Locate the cell with the specified text and output its (X, Y) center coordinate. 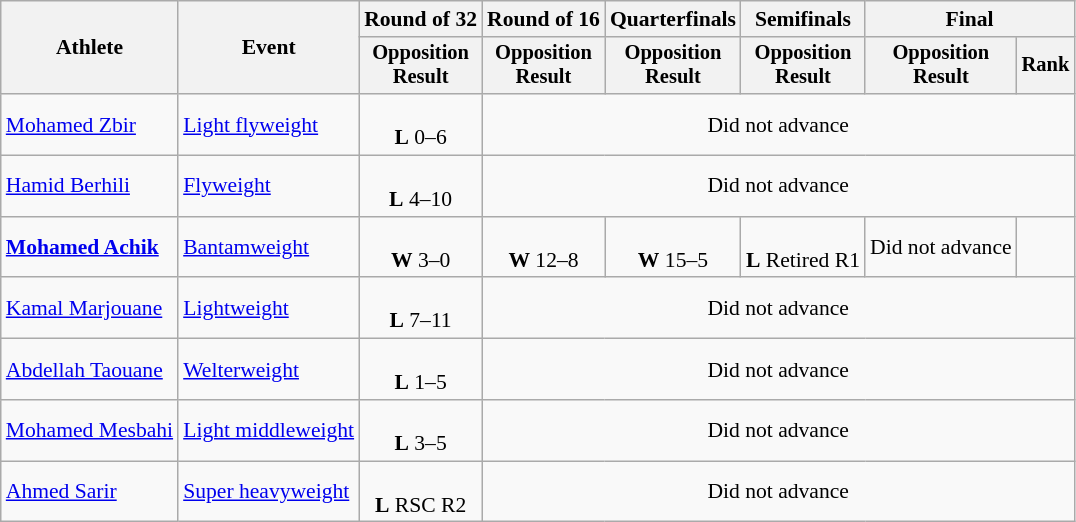
L Retired R1 (803, 248)
W 15–5 (673, 248)
Event (268, 48)
W 12–8 (544, 248)
Ahmed Sarir (90, 492)
Welterweight (268, 370)
L 4–10 (420, 186)
Mohamed Achik (90, 248)
Super heavyweight (268, 492)
Final (970, 19)
L 1–5 (420, 370)
Abdellah Taouane (90, 370)
Hamid Berhili (90, 186)
Mohamed Zbir (90, 124)
Round of 32 (420, 19)
Flyweight (268, 186)
L 7–11 (420, 308)
W 3–0 (420, 248)
Round of 16 (544, 19)
Quarterfinals (673, 19)
Bantamweight (268, 248)
Athlete (90, 48)
Lightweight (268, 308)
Semifinals (803, 19)
L 3–5 (420, 430)
L RSC R2 (420, 492)
Light flyweight (268, 124)
Mohamed Mesbahi (90, 430)
Kamal Marjouane (90, 308)
Rank (1046, 66)
L 0–6 (420, 124)
Light middleweight (268, 430)
